From the cell containing the given text, extract its center point as [X, Y] coordinate. 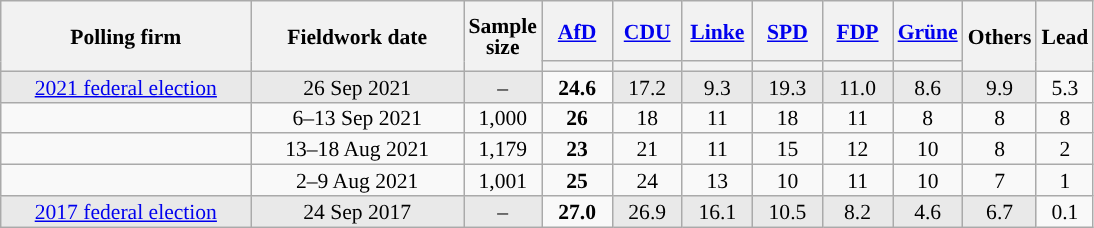
27.0 [577, 212]
2 [1064, 150]
16.1 [717, 212]
11.0 [857, 86]
FDP [857, 31]
9.3 [717, 86]
12 [857, 150]
8.2 [857, 212]
13 [717, 180]
15 [787, 150]
13–18 Aug 2021 [358, 150]
Lead [1064, 36]
24.6 [577, 86]
26 [577, 118]
26 Sep 2021 [358, 86]
1,000 [503, 118]
19.3 [787, 86]
2–9 Aug 2021 [358, 180]
26.9 [647, 212]
Polling firm [126, 36]
Fieldwork date [358, 36]
2021 federal election [126, 86]
21 [647, 150]
7 [1000, 180]
CDU [647, 31]
4.6 [928, 212]
6.7 [1000, 212]
2017 federal election [126, 212]
1,001 [503, 180]
AfD [577, 31]
24 [647, 180]
10.5 [787, 212]
Others [1000, 36]
0.1 [1064, 212]
SPD [787, 31]
1 [1064, 180]
8.6 [928, 86]
Linke [717, 31]
Samplesize [503, 36]
9.9 [1000, 86]
6–13 Sep 2021 [358, 118]
Grüne [928, 31]
24 Sep 2017 [358, 212]
17.2 [647, 86]
5.3 [1064, 86]
25 [577, 180]
23 [577, 150]
1,179 [503, 150]
